Search for the cell housing the specified text and yield its (X, Y) center coordinate. 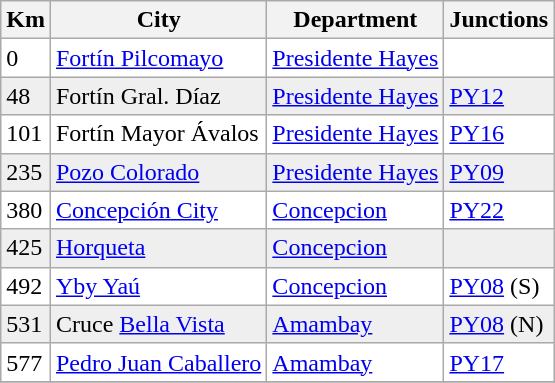
Cruce Bella Vista (158, 324)
0 (26, 58)
101 (26, 134)
425 (26, 248)
Km (26, 20)
Fortín Mayor Ávalos (158, 134)
Fortín Pilcomayo (158, 58)
City (158, 20)
PY08 (S) (499, 286)
PY17 (499, 362)
PY08 (N) (499, 324)
PY09 (499, 172)
Department (356, 20)
PY12 (499, 96)
531 (26, 324)
492 (26, 286)
Pedro Juan Caballero (158, 362)
577 (26, 362)
Concepción City (158, 210)
Yby Yaú (158, 286)
235 (26, 172)
48 (26, 96)
Pozo Colorado (158, 172)
Fortín Gral. Díaz (158, 96)
380 (26, 210)
PY22 (499, 210)
Horqueta (158, 248)
PY16 (499, 134)
Junctions (499, 20)
